From the cell containing the given text, extract its center point as (x, y) coordinate. 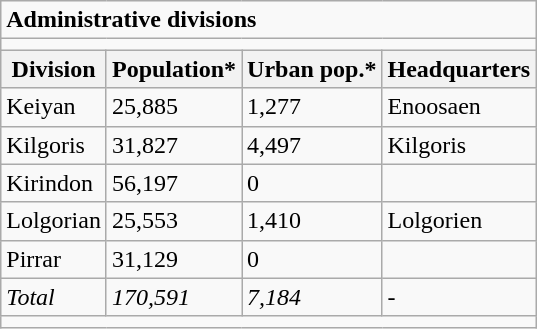
31,827 (174, 145)
31,129 (174, 259)
7,184 (312, 297)
Lolgorian (54, 221)
25,553 (174, 221)
Enoosaen (459, 107)
4,497 (312, 145)
Headquarters (459, 69)
- (459, 297)
56,197 (174, 183)
Division (54, 69)
Keiyan (54, 107)
1,410 (312, 221)
Kirindon (54, 183)
Total (54, 297)
Population* (174, 69)
Urban pop.* (312, 69)
Administrative divisions (268, 20)
25,885 (174, 107)
170,591 (174, 297)
1,277 (312, 107)
Pirrar (54, 259)
Lolgorien (459, 221)
